Extract the (x, y) coordinate from the center of the cell holding the provided text.  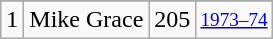
1 (12, 20)
205 (172, 20)
1973–74 (234, 20)
Mike Grace (86, 20)
